Locate the cell with the specified text and output its (X, Y) center coordinate. 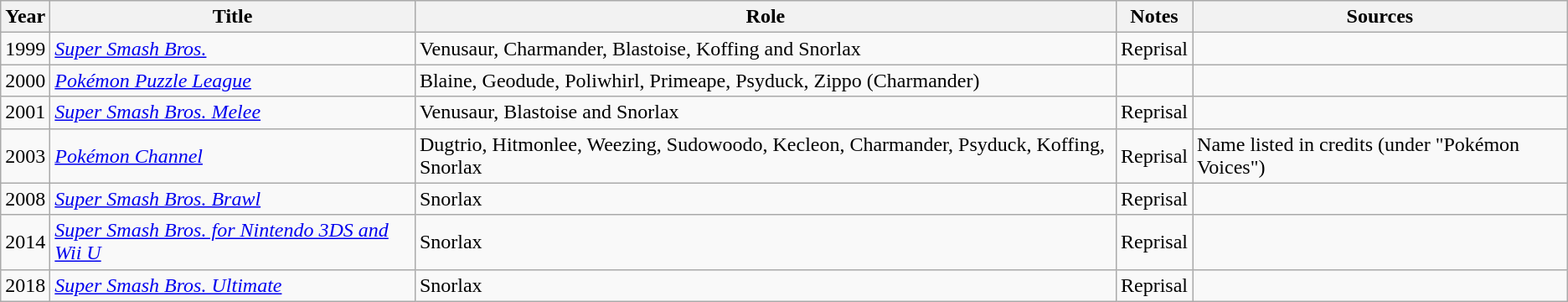
Role (766, 17)
Name listed in credits (under "Pokémon Voices") (1380, 156)
2000 (25, 81)
2003 (25, 156)
Super Smash Bros. Ultimate (233, 285)
Venusaur, Charmander, Blastoise, Koffing and Snorlax (766, 49)
Dugtrio, Hitmonlee, Weezing, Sudowoodo, Kecleon, Charmander, Psyduck, Koffing, Snorlax (766, 156)
1999 (25, 49)
Super Smash Bros. Brawl (233, 199)
Pokémon Puzzle League (233, 81)
Sources (1380, 17)
Year (25, 17)
2018 (25, 285)
Blaine, Geodude, Poliwhirl, Primeape, Psyduck, Zippo (Charmander) (766, 81)
Title (233, 17)
Pokémon Channel (233, 156)
Super Smash Bros. for Nintendo 3DS and Wii U (233, 242)
Super Smash Bros. Melee (233, 112)
Super Smash Bros. (233, 49)
Venusaur, Blastoise and Snorlax (766, 112)
2014 (25, 242)
2001 (25, 112)
Notes (1154, 17)
2008 (25, 199)
